From the cell containing the given text, extract its center point as (x, y) coordinate. 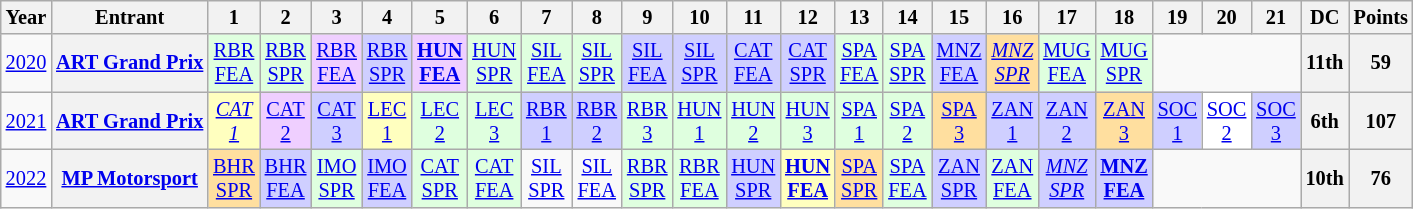
17 (1066, 17)
7 (546, 17)
BHRSPR (234, 178)
11 (753, 17)
107 (1381, 121)
14 (907, 17)
2020 (26, 63)
MUGSPR (1124, 63)
15 (960, 17)
HUN3 (808, 121)
CAT1 (234, 121)
13 (859, 17)
Year (26, 17)
2022 (26, 178)
LEC3 (494, 121)
HUN2 (753, 121)
LEC2 (440, 121)
12 (808, 17)
CAT2 (286, 121)
1 (234, 17)
ZAN2 (1066, 121)
LEC1 (387, 121)
10th (1325, 178)
10 (699, 17)
SPA3 (960, 121)
ZAN3 (1124, 121)
SOC1 (1178, 121)
ZAN1 (1012, 121)
CAT3 (336, 121)
16 (1012, 17)
SOC3 (1276, 121)
MP Motorsport (130, 178)
SPA2 (907, 121)
20 (1226, 17)
59 (1381, 63)
ZANFEA (1012, 178)
RBR2 (597, 121)
IMOSPR (336, 178)
DC (1325, 17)
HUN1 (699, 121)
18 (1124, 17)
5 (440, 17)
RBR3 (647, 121)
9 (647, 17)
ZANSPR (960, 178)
19 (1178, 17)
21 (1276, 17)
SPA1 (859, 121)
IMOFEA (387, 178)
MUGFEA (1066, 63)
BHRFEA (286, 178)
SOC2 (1226, 121)
76 (1381, 178)
4 (387, 17)
6 (494, 17)
6th (1325, 121)
2 (286, 17)
Points (1381, 17)
2021 (26, 121)
8 (597, 17)
Entrant (130, 17)
3 (336, 17)
11th (1325, 63)
RBR1 (546, 121)
